Identify which cell holds the provided text, then report its (x, y) central coordinate. 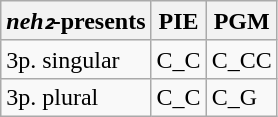
PIE (178, 21)
PGM (242, 21)
neh₂-presents (76, 21)
3p. singular (76, 59)
3p. plural (76, 97)
C_G (242, 97)
C_CC (242, 59)
